Return (x, y) of the center of cell containing provided text 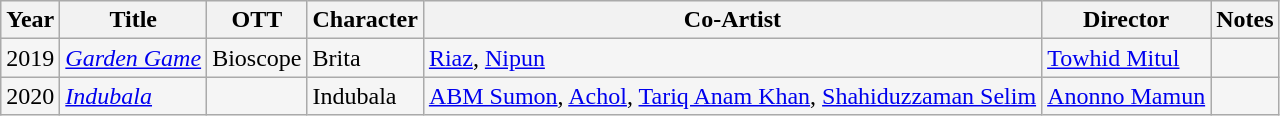
Anonno Mamun (1126, 96)
Title (134, 20)
2020 (30, 96)
Year (30, 20)
ABM Sumon, Achol, Tariq Anam Khan, Shahiduzzaman Selim (732, 96)
Bioscope (257, 58)
Co-Artist (732, 20)
2019 (30, 58)
Garden Game (134, 58)
Brita (365, 58)
Towhid Mitul (1126, 58)
Character (365, 20)
Director (1126, 20)
OTT (257, 20)
Riaz, Nipun (732, 58)
Notes (1245, 20)
